From the cell containing the given text, extract its center point as [x, y] coordinate. 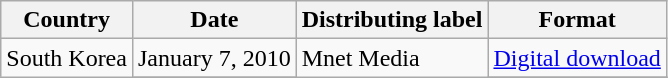
Digital download [577, 58]
Mnet Media [392, 58]
Distributing label [392, 20]
South Korea [67, 58]
Format [577, 20]
Country [67, 20]
January 7, 2010 [214, 58]
Date [214, 20]
